Return (x, y) of the center of cell containing provided text 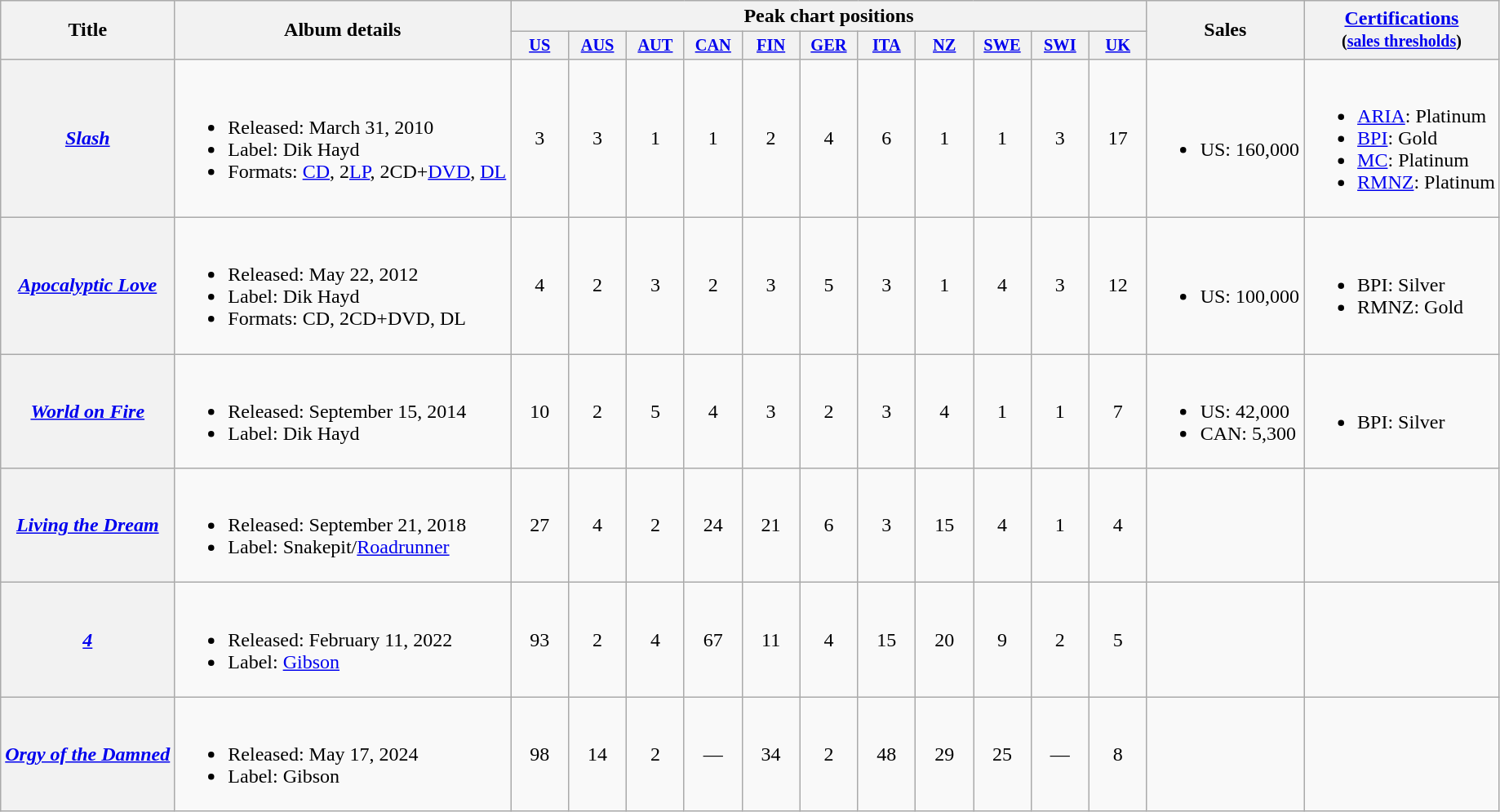
9 (1002, 640)
FIN (770, 46)
24 (713, 526)
US (540, 46)
Peak chart positions (829, 16)
7 (1118, 411)
Orgy of the Damned (88, 754)
20 (945, 640)
World on Fire (88, 411)
SWE (1002, 46)
10 (540, 411)
93 (540, 640)
ITA (886, 46)
AUT (655, 46)
Sales (1225, 30)
27 (540, 526)
US: 42,000CAN: 5,300 (1225, 411)
Album details (343, 30)
US: 100,000 (1225, 286)
GER (829, 46)
Certifications(sales thresholds) (1402, 30)
Released: May 17, 2024Label: Gibson (343, 754)
SWI (1059, 46)
25 (1002, 754)
12 (1118, 286)
AUS (597, 46)
Released: March 31, 2010Label: Dik HaydFormats: CD, 2LP, 2CD+DVD, DL (343, 138)
34 (770, 754)
67 (713, 640)
Released: February 11, 2022Label: Gibson (343, 640)
BPI: SilverRMNZ: Gold (1402, 286)
Released: September 15, 2014Label: Dik Hayd (343, 411)
NZ (945, 46)
ARIA: PlatinumBPI: GoldMC: PlatinumRMNZ: Platinum (1402, 138)
21 (770, 526)
US: 160,000 (1225, 138)
Released: May 22, 2012Label: Dik HaydFormats: CD, 2CD+DVD, DL (343, 286)
BPI: Silver (1402, 411)
17 (1118, 138)
8 (1118, 754)
Released: September 21, 2018Label: Snakepit/Roadrunner (343, 526)
Title (88, 30)
29 (945, 754)
11 (770, 640)
98 (540, 754)
48 (886, 754)
Slash (88, 138)
UK (1118, 46)
Apocalyptic Love (88, 286)
14 (597, 754)
Living the Dream (88, 526)
CAN (713, 46)
